Locate the cell with the specified text and output its [X, Y] center coordinate. 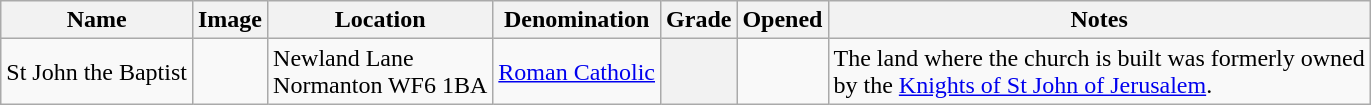
Roman Catholic [577, 72]
Grade [699, 20]
Newland LaneNormanton WF6 1BA [380, 72]
The land where the church is built was formerly ownedby the Knights of St John of Jerusalem. [1099, 72]
St John the Baptist [97, 72]
Location [380, 20]
Image [230, 20]
Name [97, 20]
Opened [782, 20]
Denomination [577, 20]
Notes [1099, 20]
